For the text-containing cell, return its midpoint in (x, y) coordinate format. 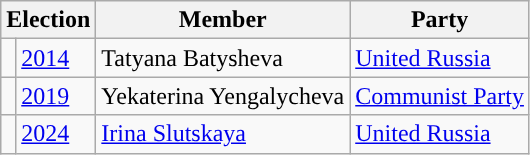
2024 (56, 134)
Party (440, 20)
Member (223, 20)
Irina Slutskaya (223, 134)
2019 (56, 96)
Election (48, 20)
Yekaterina Yengalycheva (223, 96)
Tatyana Batysheva (223, 58)
Communist Party (440, 96)
2014 (56, 58)
